Provide the (x, y) coordinate of the cell's center where the given text is located.  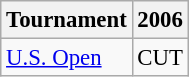
CUT (160, 58)
2006 (160, 20)
Tournament (66, 20)
U.S. Open (66, 58)
